Identify which cell holds the provided text, then report its [x, y] central coordinate. 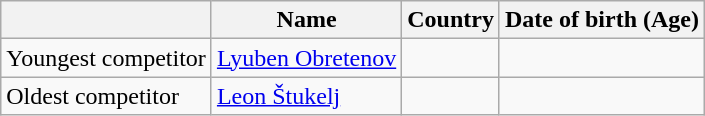
Youngest competitor [106, 58]
Name [306, 20]
Leon Štukelj [306, 96]
Oldest competitor [106, 96]
Country [451, 20]
Date of birth (Age) [602, 20]
Lyuben Obretenov [306, 58]
